For the text-containing cell, return its midpoint in (x, y) coordinate format. 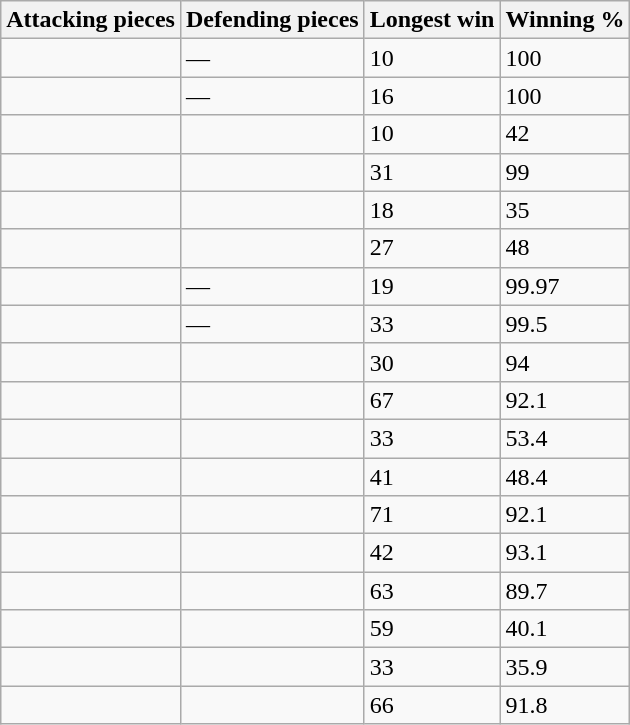
99 (565, 172)
67 (432, 400)
48 (565, 248)
66 (432, 705)
19 (432, 286)
27 (432, 248)
99.5 (565, 324)
Attacking pieces (91, 20)
Defending pieces (272, 20)
99.97 (565, 286)
16 (432, 96)
94 (565, 362)
89.7 (565, 591)
30 (432, 362)
91.8 (565, 705)
63 (432, 591)
71 (432, 515)
93.1 (565, 553)
35 (565, 210)
41 (432, 477)
31 (432, 172)
40.1 (565, 629)
48.4 (565, 477)
53.4 (565, 438)
Longest win (432, 20)
35.9 (565, 667)
18 (432, 210)
Winning % (565, 20)
59 (432, 629)
